Scan for the cell matching the given text and deliver its (X, Y) coordinate at center. 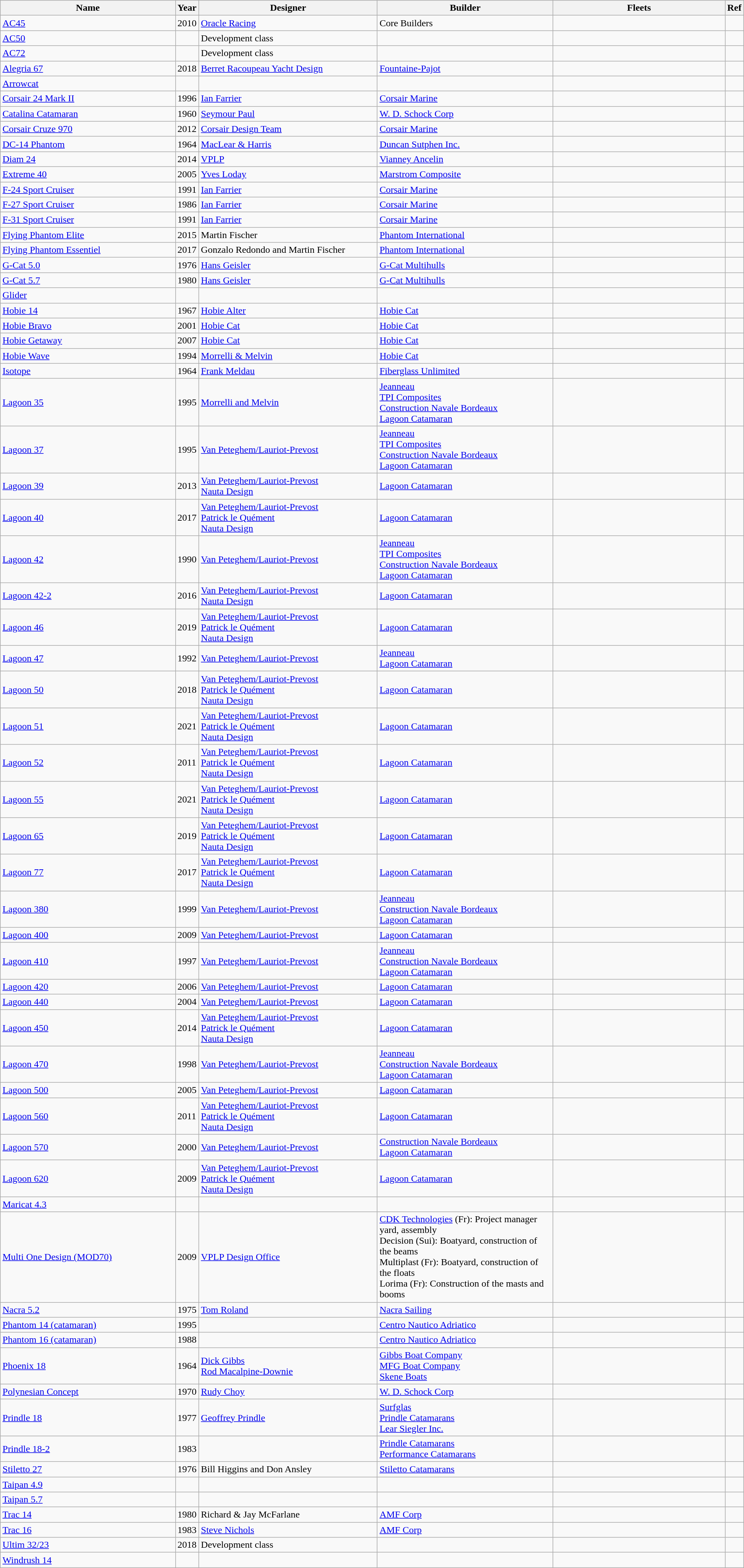
2016 (187, 596)
Steve Nichols (288, 1530)
1960 (187, 114)
1967 (187, 310)
1998 (187, 1064)
Flying Phantom Elite (88, 235)
AC45 (88, 23)
2012 (187, 129)
Catalina Catamaran (88, 114)
Trac 16 (88, 1530)
Lagoon 440 (88, 1002)
JeanneauLagoon Catamaran (465, 658)
VPLP Design Office (288, 1257)
Taipan 4.9 (88, 1485)
1992 (187, 658)
Glider (88, 295)
1994 (187, 356)
Nacra 5.2 (88, 1310)
Yves Loday (288, 174)
AC72 (88, 53)
Geoffrey Prindle (288, 1417)
1975 (187, 1310)
Lagoon 470 (88, 1064)
Lagoon 47 (88, 658)
Lagoon 42 (88, 560)
Phantom 16 (catamaran) (88, 1340)
Trac 14 (88, 1515)
Tom Roland (288, 1310)
1988 (187, 1340)
Rudy Choy (288, 1392)
Diam 24 (88, 159)
Martin Fischer (288, 235)
Lagoon 55 (88, 799)
2006 (187, 987)
Stiletto 27 (88, 1469)
Core Builders (465, 23)
2001 (187, 326)
Maricat 4.3 (88, 1204)
Morrelli and Melvin (288, 402)
Fountaine-Pajot (465, 68)
Arrowcat (88, 83)
1999 (187, 909)
2013 (187, 486)
Lagoon 46 (88, 627)
Hobie 14 (88, 310)
Hobie Wave (88, 356)
Lagoon 40 (88, 517)
2015 (187, 235)
Name (88, 8)
Lagoon 620 (88, 1178)
Lagoon 39 (88, 486)
Lagoon 50 (88, 690)
Stiletto Catamarans (465, 1469)
1990 (187, 560)
Gonzalo Redondo and Martin Fischer (288, 250)
Phantom 14 (catamaran) (88, 1325)
Gibbs Boat CompanyMFG Boat CompanySkene Boats (465, 1366)
Hobie Bravo (88, 326)
F-24 Sport Cruiser (88, 190)
Ultim 32/23 (88, 1545)
AC50 (88, 38)
Bill Higgins and Don Ansley (288, 1469)
Year (187, 8)
Corsair 24 Mark II (88, 99)
Lagoon 420 (88, 987)
1996 (187, 99)
G-Cat 5.7 (88, 280)
Multi One Design (MOD70) (88, 1257)
Oracle Racing (288, 23)
1977 (187, 1417)
Prindle CatamaransPerformance Catamarans (465, 1448)
Corsair Design Team (288, 129)
Lagoon 410 (88, 961)
Lagoon 450 (88, 1028)
Lagoon 400 (88, 935)
Morrelli & Melvin (288, 356)
Lagoon 52 (88, 763)
1986 (187, 205)
Lagoon 42-2 (88, 596)
Designer (288, 8)
DC‐14 Phantom (88, 144)
MacLear & Harris (288, 144)
Prindle 18-2 (88, 1448)
Marstrom Composite (465, 174)
Frank Meldau (288, 371)
F-31 Sport Cruiser (88, 220)
Ref (734, 8)
Duncan Sutphen Inc. (465, 144)
Extreme 40 (88, 174)
Seymour Paul (288, 114)
Lagoon 380 (88, 909)
Vianney Ancelin (465, 159)
Lagoon 37 (88, 449)
Lagoon 35 (88, 402)
Isotope (88, 371)
F-27 Sport Cruiser (88, 205)
Corsair Cruze 970 (88, 129)
Flying Phantom Essentiel (88, 250)
Lagoon 570 (88, 1147)
Lagoon 65 (88, 836)
2000 (187, 1147)
Taipan 5.7 (88, 1500)
2010 (187, 23)
Windrush 14 (88, 1560)
Lagoon 77 (88, 872)
Phoenix 18 (88, 1366)
Hobie Getaway (88, 341)
1970 (187, 1392)
Lagoon 51 (88, 726)
Fleets (639, 8)
G-Cat 5.0 (88, 265)
Alegria 67 (88, 68)
Polynesian Concept (88, 1392)
VPLP (288, 159)
1997 (187, 961)
Builder (465, 8)
2004 (187, 1002)
Dick GibbsRod Macalpine-Downie (288, 1366)
Prindle 18 (88, 1417)
Berret Racoupeau Yacht Design (288, 68)
Lagoon 560 (88, 1116)
2007 (187, 341)
SurfglasPrindle CatamaransLear Siegler Inc. (465, 1417)
Construction Navale BordeauxLagoon Catamaran (465, 1147)
Fiberglass Unlimited (465, 371)
Nacra Sailing (465, 1310)
Hobie Alter (288, 310)
Richard & Jay McFarlane (288, 1515)
Lagoon 500 (88, 1090)
